For the text-containing cell, return its midpoint in (X, Y) coordinate format. 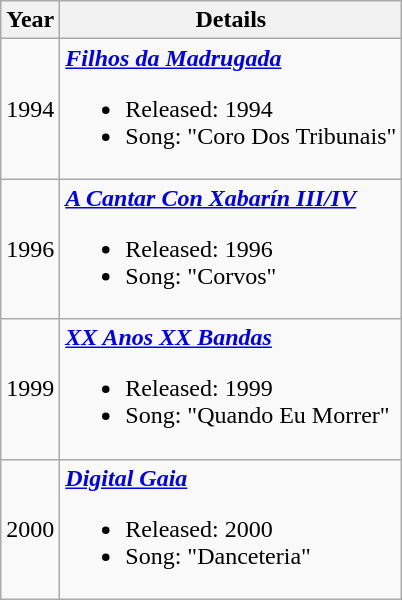
Digital GaiaReleased: 2000Song: "Danceteria" (231, 529)
1996 (30, 249)
Filhos da MadrugadaReleased: 1994Song: "Coro Dos Tribunais" (231, 109)
1994 (30, 109)
A Cantar Con Xabarín III/IVReleased: 1996Song: "Corvos" (231, 249)
1999 (30, 389)
2000 (30, 529)
Year (30, 20)
Details (231, 20)
XX Anos XX BandasReleased: 1999Song: "Quando Eu Morrer" (231, 389)
